Detect which cell encompasses the target text, then output its [x, y] center coordinate. 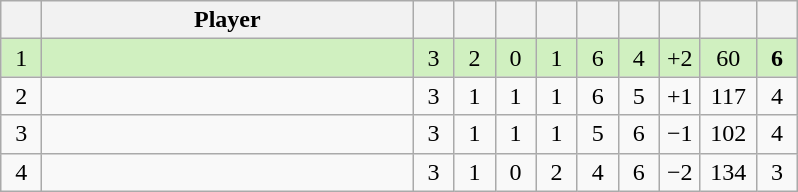
+2 [680, 58]
102 [728, 134]
Player [228, 20]
−1 [680, 134]
117 [728, 96]
134 [728, 172]
60 [728, 58]
+1 [680, 96]
−2 [680, 172]
